Search for the cell housing the specified text and yield its (x, y) center coordinate. 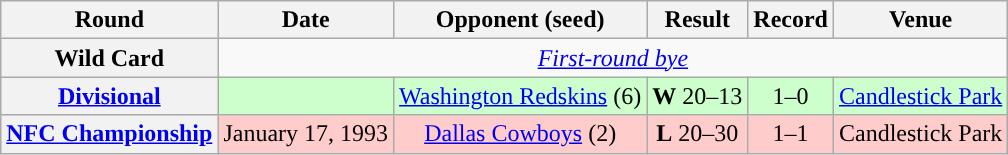
W 20–13 (698, 96)
Date (306, 20)
Wild Card (110, 58)
Record (791, 20)
Venue (920, 20)
1–1 (791, 134)
January 17, 1993 (306, 134)
L 20–30 (698, 134)
Dallas Cowboys (2) (520, 134)
Round (110, 20)
Divisional (110, 96)
NFC Championship (110, 134)
Result (698, 20)
Opponent (seed) (520, 20)
1–0 (791, 96)
First-round bye (613, 58)
Washington Redskins (6) (520, 96)
